Return (X, Y) of the center of cell containing provided text 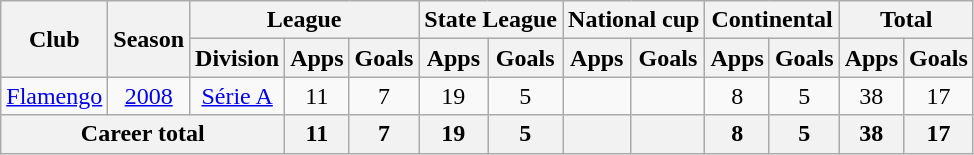
2008 (149, 96)
Série A (238, 96)
State League (491, 20)
Continental (772, 20)
Flamengo (54, 96)
Club (54, 39)
National cup (634, 20)
Division (238, 58)
League (304, 20)
Career total (143, 134)
Season (149, 39)
Total (906, 20)
